For the text-containing cell, return its midpoint in [X, Y] coordinate format. 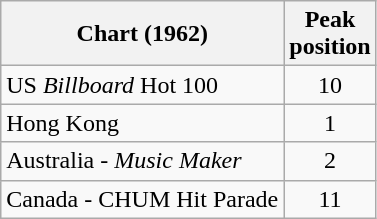
10 [330, 85]
Australia - Music Maker [142, 161]
Peakposition [330, 34]
2 [330, 161]
11 [330, 199]
Hong Kong [142, 123]
US Billboard Hot 100 [142, 85]
Canada - CHUM Hit Parade [142, 199]
Chart (1962) [142, 34]
1 [330, 123]
